Return [x, y] of the center of cell containing provided text 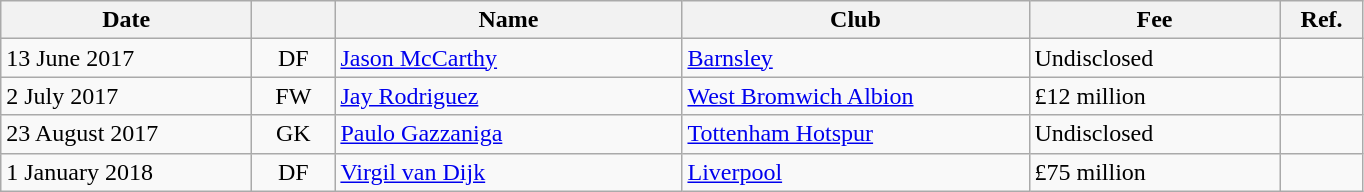
Jason McCarthy [508, 58]
£12 million [1154, 96]
23 August 2017 [126, 134]
Date [126, 20]
Jay Rodriguez [508, 96]
Barnsley [856, 58]
Liverpool [856, 172]
13 June 2017 [126, 58]
Fee [1154, 20]
£75 million [1154, 172]
Paulo Gazzaniga [508, 134]
FW [294, 96]
Club [856, 20]
1 January 2018 [126, 172]
GK [294, 134]
West Bromwich Albion [856, 96]
Tottenham Hotspur [856, 134]
Ref. [1322, 20]
2 July 2017 [126, 96]
Name [508, 20]
Virgil van Dijk [508, 172]
